Identify which cell holds the provided text, then report its (X, Y) central coordinate. 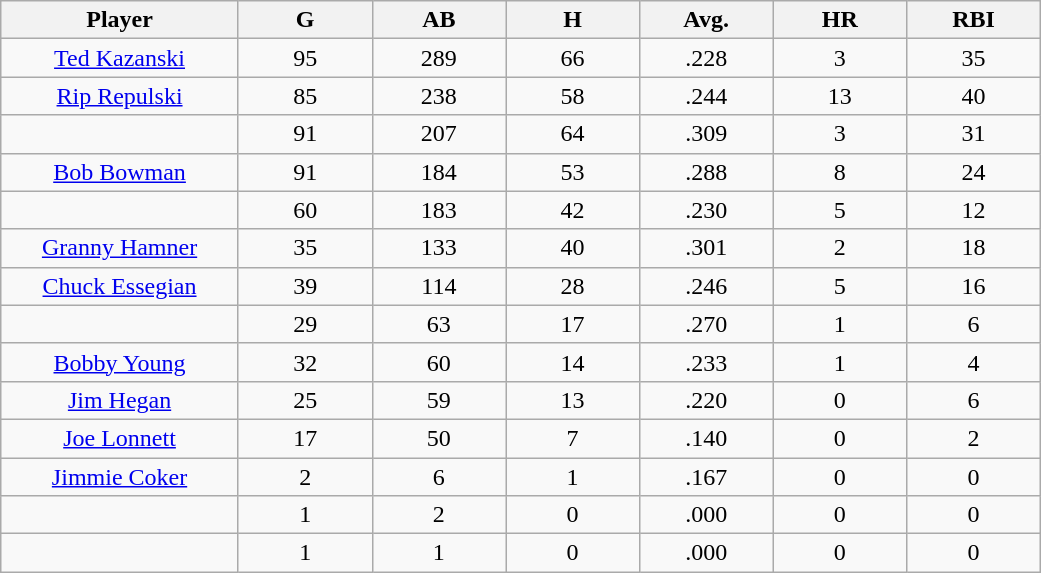
.140 (706, 438)
289 (439, 58)
39 (305, 286)
Granny Hamner (120, 248)
184 (439, 172)
.233 (706, 362)
53 (573, 172)
66 (573, 58)
18 (974, 248)
8 (840, 172)
Bobby Young (120, 362)
25 (305, 400)
42 (573, 210)
28 (573, 286)
14 (573, 362)
16 (974, 286)
Jim Hegan (120, 400)
AB (439, 20)
29 (305, 324)
.309 (706, 134)
.246 (706, 286)
24 (974, 172)
4 (974, 362)
207 (439, 134)
32 (305, 362)
7 (573, 438)
95 (305, 58)
HR (840, 20)
.228 (706, 58)
.220 (706, 400)
Rip Repulski (120, 96)
63 (439, 324)
133 (439, 248)
Jimmie Coker (120, 477)
Chuck Essegian (120, 286)
50 (439, 438)
.288 (706, 172)
238 (439, 96)
58 (573, 96)
114 (439, 286)
12 (974, 210)
Avg. (706, 20)
.167 (706, 477)
183 (439, 210)
.230 (706, 210)
64 (573, 134)
RBI (974, 20)
Bob Bowman (120, 172)
.301 (706, 248)
85 (305, 96)
.244 (706, 96)
Joe Lonnett (120, 438)
Ted Kazanski (120, 58)
Player (120, 20)
.270 (706, 324)
H (573, 20)
31 (974, 134)
59 (439, 400)
G (305, 20)
